Identify which cell holds the provided text, then report its [x, y] central coordinate. 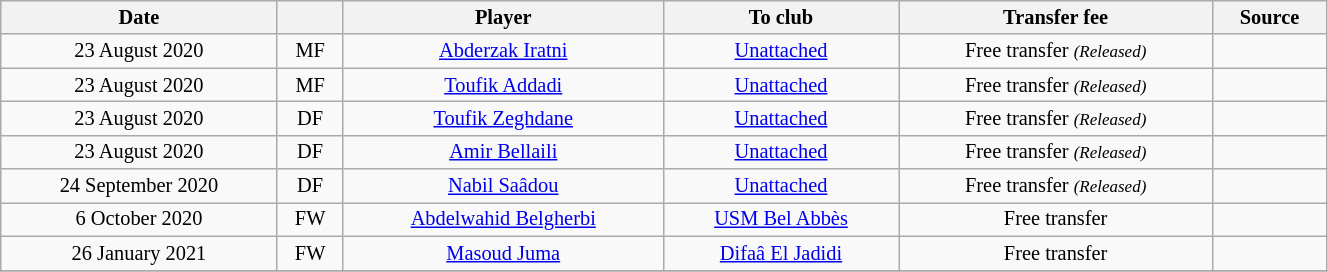
Masoud Juma [503, 253]
24 September 2020 [139, 186]
26 January 2021 [139, 253]
Player [503, 17]
Abdelwahid Belgherbi [503, 219]
Nabil Saâdou [503, 186]
6 October 2020 [139, 219]
Date [139, 17]
Abderzak Iratni [503, 51]
Amir Bellaili [503, 152]
To club [780, 17]
USM Bel Abbès [780, 219]
Toufik Addadi [503, 85]
Source [1270, 17]
Toufik Zeghdane [503, 118]
Difaâ El Jadidi [780, 253]
Transfer fee [1056, 17]
